From the cell containing the given text, extract its center point as (X, Y) coordinate. 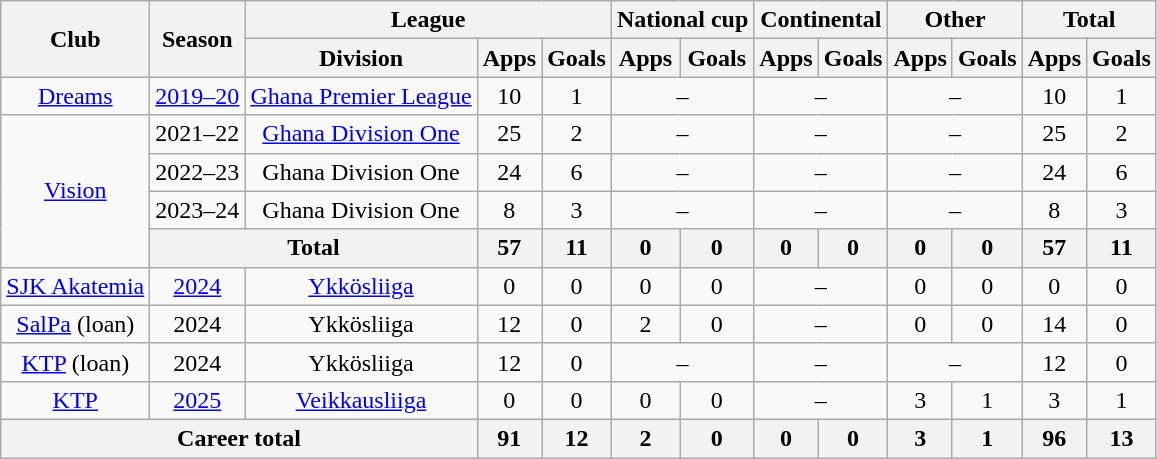
2021–22 (198, 134)
KTP (loan) (76, 362)
Dreams (76, 96)
Division (361, 58)
Veikkausliiga (361, 400)
Club (76, 39)
Continental (821, 20)
91 (509, 438)
2025 (198, 400)
2023–24 (198, 210)
14 (1054, 324)
KTP (76, 400)
League (428, 20)
2022–23 (198, 172)
Ghana Premier League (361, 96)
13 (1122, 438)
Vision (76, 191)
National cup (682, 20)
Career total (239, 438)
Other (955, 20)
SalPa (loan) (76, 324)
SJK Akatemia (76, 286)
2019–20 (198, 96)
96 (1054, 438)
Season (198, 39)
